Search for the cell housing the specified text and yield its [X, Y] center coordinate. 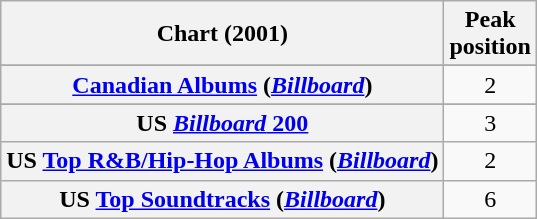
US Top R&B/Hip-Hop Albums (Billboard) [222, 161]
Peakposition [490, 34]
US Billboard 200 [222, 123]
6 [490, 199]
US Top Soundtracks (Billboard) [222, 199]
Canadian Albums (Billboard) [222, 85]
3 [490, 123]
Chart (2001) [222, 34]
